Identify which cell holds the provided text, then report its (X, Y) central coordinate. 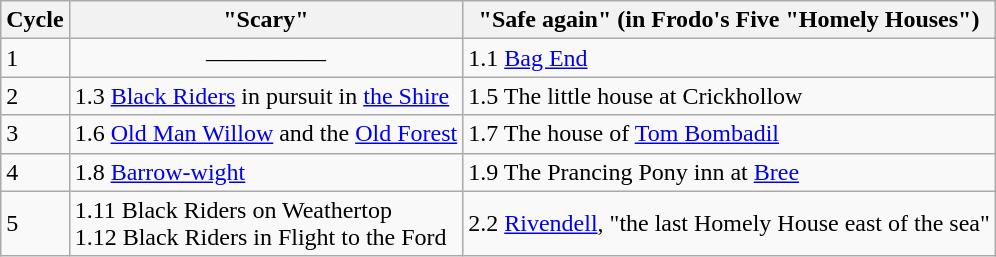
1.11 Black Riders on Weathertop1.12 Black Riders in Flight to the Ford (266, 224)
1.3 Black Riders in pursuit in the Shire (266, 96)
1.7 The house of Tom Bombadil (730, 134)
1 (35, 58)
"Safe again" (in Frodo's Five "Homely Houses") (730, 20)
1.8 Barrow-wight (266, 172)
————— (266, 58)
1.9 The Prancing Pony inn at Bree (730, 172)
4 (35, 172)
3 (35, 134)
1.6 Old Man Willow and the Old Forest (266, 134)
1.1 Bag End (730, 58)
1.5 The little house at Crickhollow (730, 96)
2.2 Rivendell, "the last Homely House east of the sea" (730, 224)
5 (35, 224)
"Scary" (266, 20)
Cycle (35, 20)
2 (35, 96)
